Scan for the cell matching the given text and deliver its [x, y] coordinate at center. 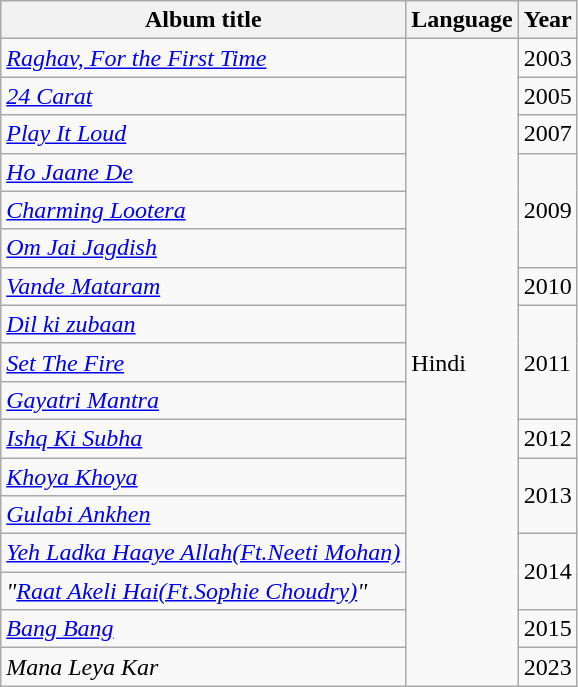
2003 [548, 58]
2005 [548, 96]
2011 [548, 362]
Ho Jaane De [204, 172]
"Raat Akeli Hai(Ft.Sophie Choudry)" [204, 591]
Album title [204, 20]
Charming Lootera [204, 210]
24 Carat [204, 96]
Language [462, 20]
Yeh Ladka Haaye Allah(Ft.Neeti Mohan) [204, 553]
Gulabi Ankhen [204, 515]
Khoya Khoya [204, 477]
Ishq Ki Subha [204, 438]
Year [548, 20]
2009 [548, 210]
Bang Bang [204, 629]
2015 [548, 629]
2023 [548, 667]
2010 [548, 286]
Dil ki zubaan [204, 324]
Mana Leya Kar [204, 667]
Vande Mataram [204, 286]
Play It Loud [204, 134]
2014 [548, 572]
Set The Fire [204, 362]
2012 [548, 438]
Hindi [462, 362]
Om Jai Jagdish [204, 248]
2007 [548, 134]
Gayatri Mantra [204, 400]
2013 [548, 496]
Raghav, For the First Time [204, 58]
